Return the (x, y) coordinate for the center point of the cell that contains the specified text.  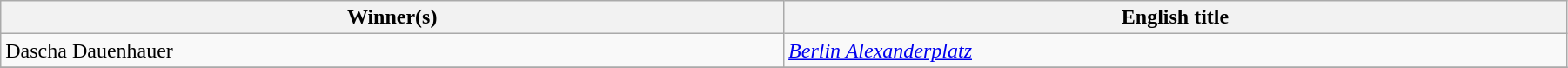
Dascha Dauenhauer (392, 51)
English title (1176, 17)
Berlin Alexanderplatz (1176, 51)
Winner(s) (392, 17)
